Return the [X, Y] coordinate for the center point of the cell that contains the specified text.  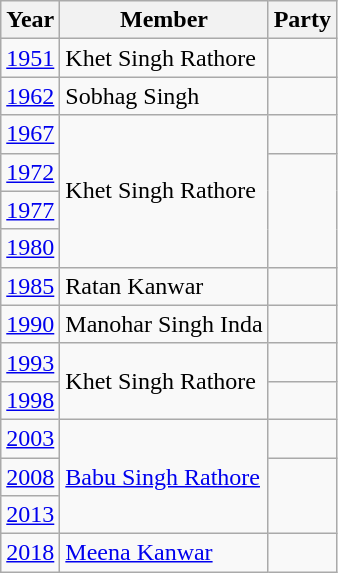
Babu Singh Rathore [164, 476]
Sobhag Singh [164, 96]
1980 [30, 248]
1990 [30, 324]
1951 [30, 58]
Year [30, 20]
Manohar Singh Inda [164, 324]
1998 [30, 400]
1972 [30, 172]
Party [302, 20]
1993 [30, 362]
Meena Kanwar [164, 553]
1985 [30, 286]
2013 [30, 515]
1967 [30, 134]
2003 [30, 438]
Member [164, 20]
1977 [30, 210]
2008 [30, 477]
Ratan Kanwar [164, 286]
2018 [30, 553]
1962 [30, 96]
